Detect which cell encompasses the target text, then output its [x, y] center coordinate. 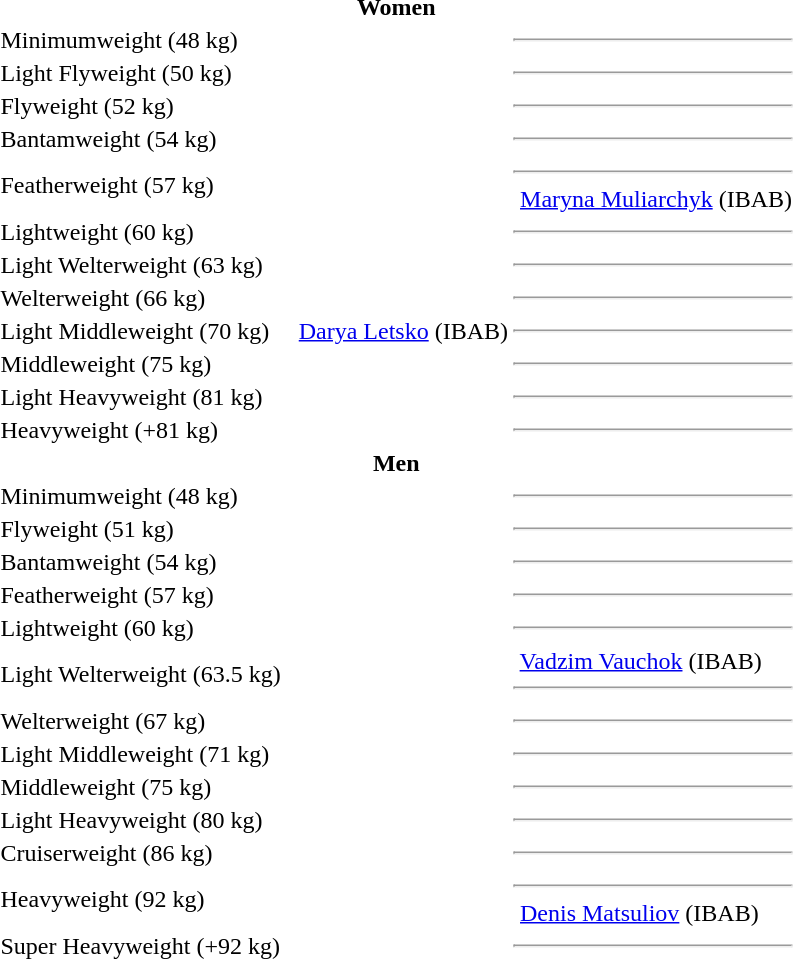
Darya Letsko (IBAB) [400, 331]
